From the cell containing the given text, extract its center point as (x, y) coordinate. 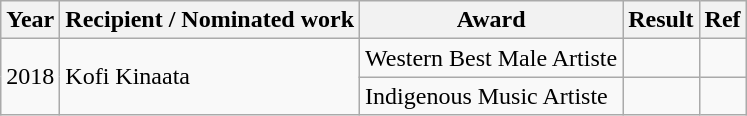
2018 (30, 77)
Recipient / Nominated work (210, 20)
Award (492, 20)
Result (661, 20)
Western Best Male Artiste (492, 58)
Kofi Kinaata (210, 77)
Ref (722, 20)
Indigenous Music Artiste (492, 96)
Year (30, 20)
